Search for the cell housing the specified text and yield its [X, Y] center coordinate. 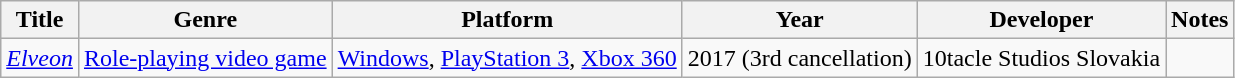
Role-playing video game [205, 58]
Genre [205, 20]
2017 (3rd cancellation) [800, 58]
10tacle Studios Slovakia [1041, 58]
Windows, PlayStation 3, Xbox 360 [507, 58]
Year [800, 20]
Title [40, 20]
Platform [507, 20]
Notes [1200, 20]
Elveon [40, 58]
Developer [1041, 20]
